Capture the cell that displays the provided text and extract its (X, Y) central coordinate. 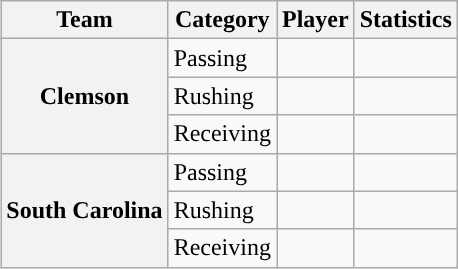
Clemson (84, 96)
Player (315, 20)
Category (222, 20)
Statistics (406, 20)
Team (84, 20)
South Carolina (84, 210)
